Search for the cell housing the specified text and yield its [X, Y] center coordinate. 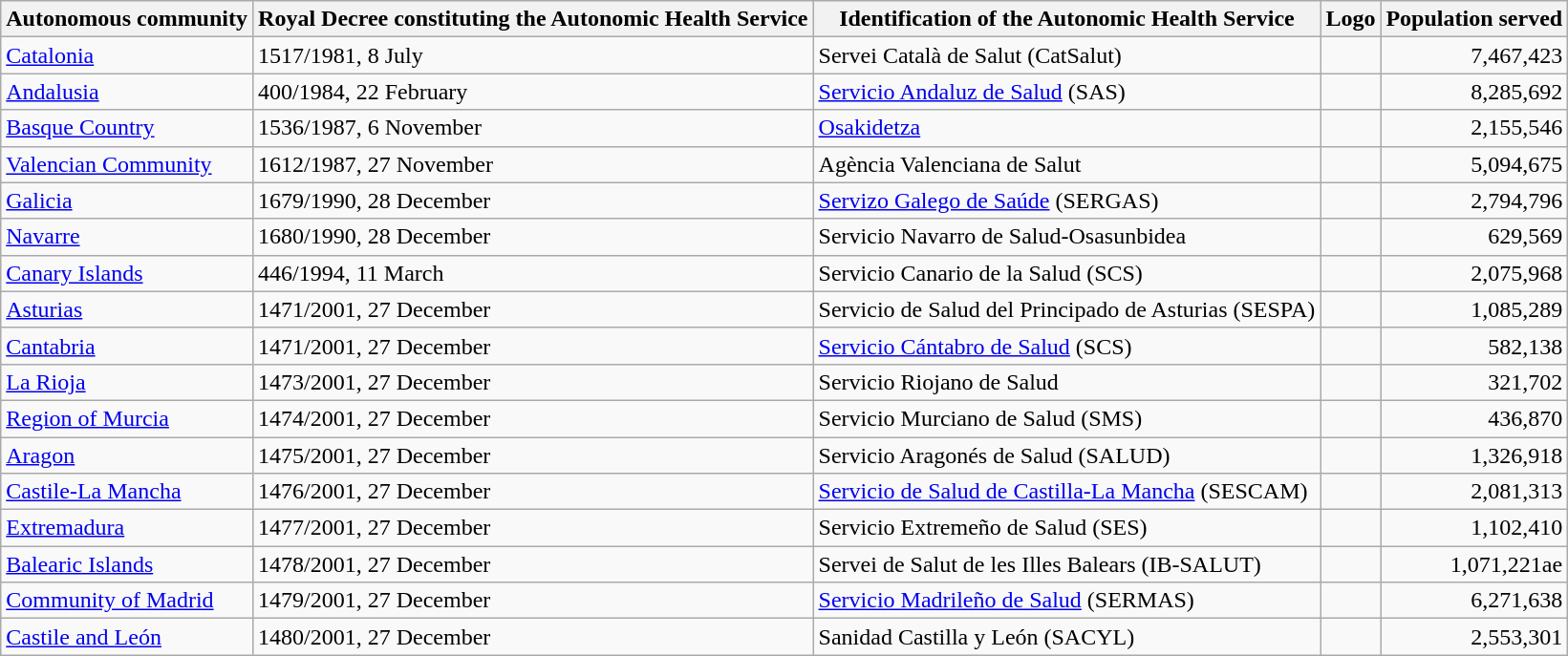
582,138 [1474, 346]
1,102,410 [1474, 528]
400/1984, 22 February [533, 92]
Valencian Community [127, 164]
Sanidad Castilla y León (SACYL) [1066, 637]
Galicia [127, 201]
321,702 [1474, 382]
Logo [1351, 19]
2,081,313 [1474, 492]
1480/2001, 27 December [533, 637]
Castile-La Mancha [127, 492]
1478/2001, 27 December [533, 564]
1475/2001, 27 December [533, 455]
Servicio Riojano de Salud [1066, 382]
Asturias [127, 309]
Osakidetza [1066, 128]
1536/1987, 6 November [533, 128]
Balearic Islands [127, 564]
1477/2001, 27 December [533, 528]
1474/2001, 27 December [533, 418]
La Rioja [127, 382]
Servei de Salut de les Illes Balears (IB-SALUT) [1066, 564]
Catalonia [127, 55]
Community of Madrid [127, 601]
1679/1990, 28 December [533, 201]
1,071,221ae [1474, 564]
1,085,289 [1474, 309]
2,075,968 [1474, 273]
Servicio Madrileño de Salud (SERMAS) [1066, 601]
Canary Islands [127, 273]
Servicio Andaluz de Salud (SAS) [1066, 92]
8,285,692 [1474, 92]
436,870 [1474, 418]
Agència Valenciana de Salut [1066, 164]
2,553,301 [1474, 637]
Andalusia [127, 92]
Extremadura [127, 528]
1476/2001, 27 December [533, 492]
Servicio Navarro de Salud-Osasunbidea [1066, 237]
Servei Català de Salut (CatSalut) [1066, 55]
446/1994, 11 March [533, 273]
Royal Decree constituting the Autonomic Health Service [533, 19]
6,271,638 [1474, 601]
Identification of the Autonomic Health Service [1066, 19]
Servicio Canario de la Salud (SCS) [1066, 273]
Autonomous community [127, 19]
Region of Murcia [127, 418]
1680/1990, 28 December [533, 237]
1612/1987, 27 November [533, 164]
1,326,918 [1474, 455]
1473/2001, 27 December [533, 382]
Servicio Cántabro de Salud (SCS) [1066, 346]
Aragon [127, 455]
Castile and León [127, 637]
1479/2001, 27 December [533, 601]
Servizo Galego de Saúde (SERGAS) [1066, 201]
2,794,796 [1474, 201]
2,155,546 [1474, 128]
Basque Country [127, 128]
Servicio Extremeño de Salud (SES) [1066, 528]
Servicio de Salud del Principado de Asturias (SESPA) [1066, 309]
Servicio Aragonés de Salud (SALUD) [1066, 455]
Servicio Murciano de Salud (SMS) [1066, 418]
Servicio de Salud de Castilla-La Mancha (SESCAM) [1066, 492]
Navarre [127, 237]
Cantabria [127, 346]
629,569 [1474, 237]
Population served [1474, 19]
1517/1981, 8 July [533, 55]
5,094,675 [1474, 164]
7,467,423 [1474, 55]
